Return (X, Y) of the center of cell containing provided text 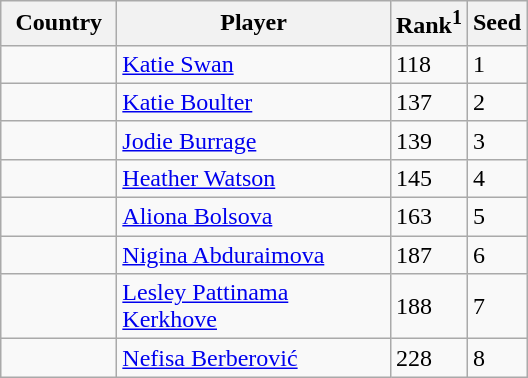
Jodie Burrage (254, 140)
Katie Boulter (254, 102)
6 (496, 255)
Player (254, 24)
Seed (496, 24)
145 (428, 178)
Country (59, 24)
Aliona Bolsova (254, 217)
8 (496, 358)
4 (496, 178)
228 (428, 358)
1 (496, 64)
187 (428, 255)
188 (428, 306)
Katie Swan (254, 64)
7 (496, 306)
137 (428, 102)
139 (428, 140)
Heather Watson (254, 178)
118 (428, 64)
3 (496, 140)
2 (496, 102)
5 (496, 217)
Nefisa Berberović (254, 358)
Rank1 (428, 24)
Nigina Abduraimova (254, 255)
Lesley Pattinama Kerkhove (254, 306)
163 (428, 217)
